From the cell containing the given text, extract its center point as (X, Y) coordinate. 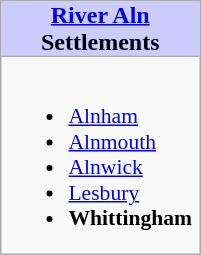
River AlnSettlements (100, 29)
AlnhamAlnmouthAlnwickLesburyWhittingham (100, 155)
